Capture the cell that displays the provided text and extract its [X, Y] central coordinate. 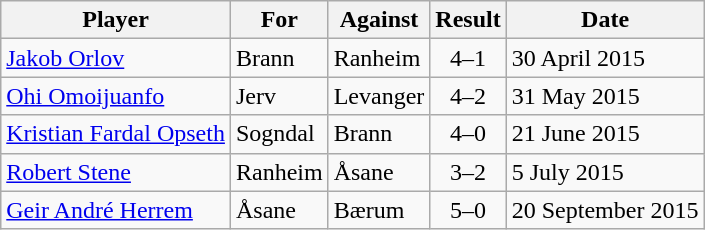
Sogndal [279, 134]
Jakob Orlov [116, 58]
For [279, 20]
31 May 2015 [605, 96]
4–0 [468, 134]
5 July 2015 [605, 172]
Ohi Omoijuanfo [116, 96]
4–1 [468, 58]
Against [379, 20]
21 June 2015 [605, 134]
30 April 2015 [605, 58]
4–2 [468, 96]
Date [605, 20]
Levanger [379, 96]
Kristian Fardal Opseth [116, 134]
Result [468, 20]
20 September 2015 [605, 210]
Bærum [379, 210]
5–0 [468, 210]
3–2 [468, 172]
Jerv [279, 96]
Geir André Herrem [116, 210]
Player [116, 20]
Robert Stene [116, 172]
